Return [x, y] of the center of cell containing provided text 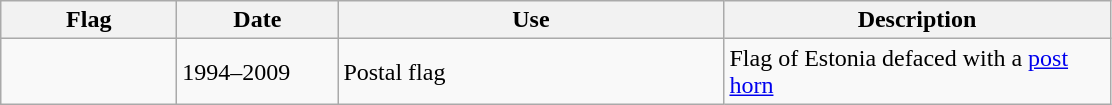
Use [531, 20]
Description [917, 20]
Flag of Estonia defaced with a post horn [917, 72]
Postal flag [531, 72]
Flag [89, 20]
1994–2009 [258, 72]
Date [258, 20]
